Pinpoint the cell where the given text exists, returning its (X, Y) midpoint coordinate. 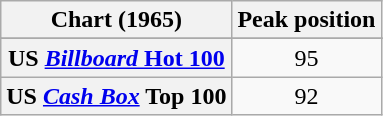
Chart (1965) (116, 20)
US Cash Box Top 100 (116, 96)
US Billboard Hot 100 (116, 58)
Peak position (306, 20)
92 (306, 96)
95 (306, 58)
